Determine the (X, Y) coordinate at the center of the cell enclosing the given text.  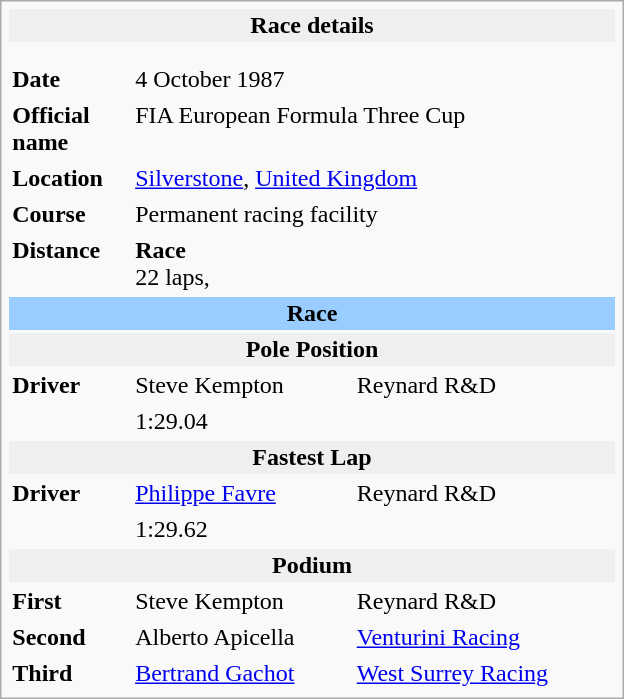
1:29.04 (242, 422)
4 October 1987 (242, 80)
West Surrey Racing (484, 674)
Course (69, 214)
Venturini Racing (484, 638)
First (69, 602)
Pole Position (312, 350)
Official name (69, 129)
Philippe Favre (242, 494)
Second (69, 638)
Podium (312, 566)
Race22 laps, (242, 264)
Fastest Lap (312, 458)
1:29.62 (242, 530)
Bertrand Gachot (242, 674)
Race (312, 314)
Date (69, 80)
Third (69, 674)
Silverstone, United Kingdom (374, 178)
Distance (69, 264)
Alberto Apicella (242, 638)
Permanent racing facility (374, 214)
Location (69, 178)
Race details (312, 26)
FIA European Formula Three Cup (374, 129)
